Extract the (X, Y) coordinate from the center of the cell holding the provided text.  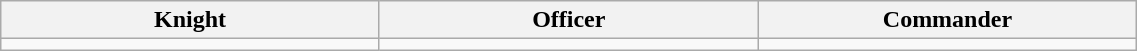
Commander (948, 20)
Knight (190, 20)
Officer (568, 20)
